From the cell containing the given text, extract its center point as [x, y] coordinate. 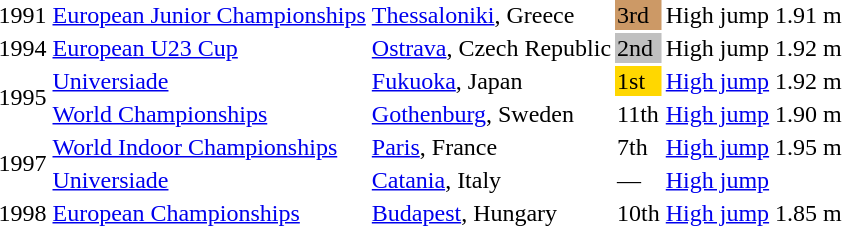
1st [639, 81]
Ostrava, Czech Republic [491, 48]
11th [639, 114]
Fukuoka, Japan [491, 81]
Thessaloniki, Greece [491, 15]
Paris, France [491, 147]
European U23 Cup [209, 48]
— [639, 180]
European Junior Championships [209, 15]
Gothenburg, Sweden [491, 114]
3rd [639, 15]
7th [639, 147]
World Championships [209, 114]
World Indoor Championships [209, 147]
2nd [639, 48]
Catania, Italy [491, 180]
